Return the [X, Y] coordinate for the center point of the cell that contains the specified text.  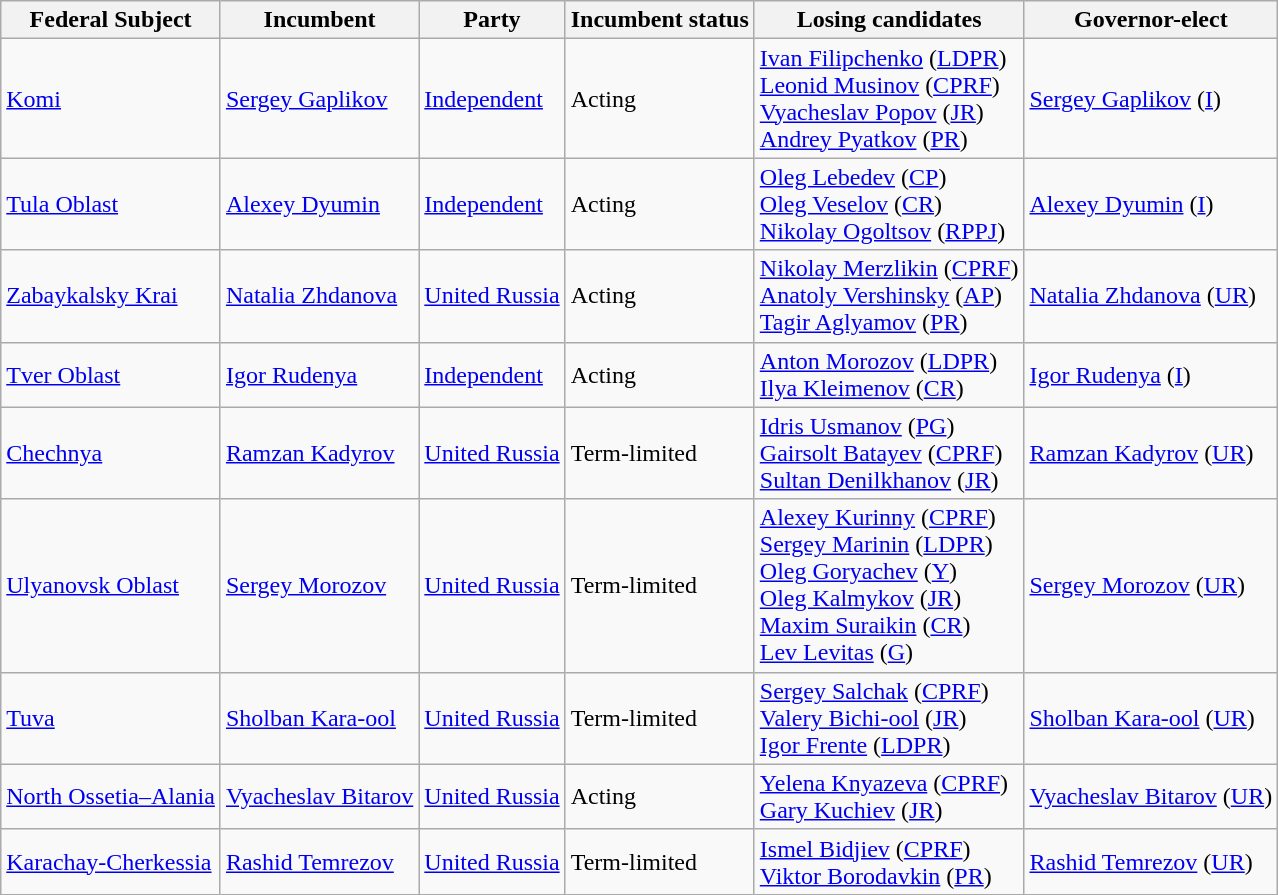
Oleg Lebedev (CP)Oleg Veselov (CR)Nikolay Ogoltsov (RPPJ) [889, 204]
Tula Oblast [111, 204]
Sergey Morozov [319, 586]
Yelena Knyazeva (CPRF)Gary Kuchiev (JR) [889, 796]
Sergey Gaplikov [319, 98]
Ismel Bidjiev (CPRF)Viktor Borodavkin (PR) [889, 862]
Sergey Salchak (CPRF)Valery Bichi-ool (JR)Igor Frente (LDPR) [889, 718]
Anton Morozov (LDPR)Ilya Kleimenov (CR) [889, 374]
Nikolay Merzlikin (CPRF)Anatoly Vershinsky (AP)Tagir Aglyamov (PR) [889, 296]
Komi [111, 98]
Ivan Filipchenko (LDPR)Leonid Musinov (CPRF)Vyacheslav Popov (JR)Andrey Pyatkov (PR) [889, 98]
Rashid Temrezov (UR) [1151, 862]
Natalia Zhdanova [319, 296]
Karachay-Cherkessia [111, 862]
Alexey Dyumin [319, 204]
Alexey Dyumin (I) [1151, 204]
Sergey Morozov (UR) [1151, 586]
Ramzan Kadyrov (UR) [1151, 453]
Governor-elect [1151, 20]
Sergey Gaplikov (I) [1151, 98]
Sholban Kara-ool [319, 718]
Losing candidates [889, 20]
Incumbent status [660, 20]
Chechnya [111, 453]
Vyacheslav Bitarov [319, 796]
Igor Rudenya (I) [1151, 374]
Tver Oblast [111, 374]
Ramzan Kadyrov [319, 453]
Sholban Kara-ool (UR) [1151, 718]
Idris Usmanov (PG)Gairsolt Batayev (CPRF)Sultan Denilkhanov (JR) [889, 453]
North Ossetia–Alania [111, 796]
Igor Rudenya [319, 374]
Alexey Kurinny (CPRF)Sergey Marinin (LDPR)Oleg Goryachev (Y)Oleg Kalmykov (JR)Maxim Suraikin (CR)Lev Levitas (G) [889, 586]
Tuva [111, 718]
Incumbent [319, 20]
Rashid Temrezov [319, 862]
Party [492, 20]
Vyacheslav Bitarov (UR) [1151, 796]
Natalia Zhdanova (UR) [1151, 296]
Ulyanovsk Oblast [111, 586]
Federal Subject [111, 20]
Zabaykalsky Krai [111, 296]
